From the cell containing the given text, extract its center point as (X, Y) coordinate. 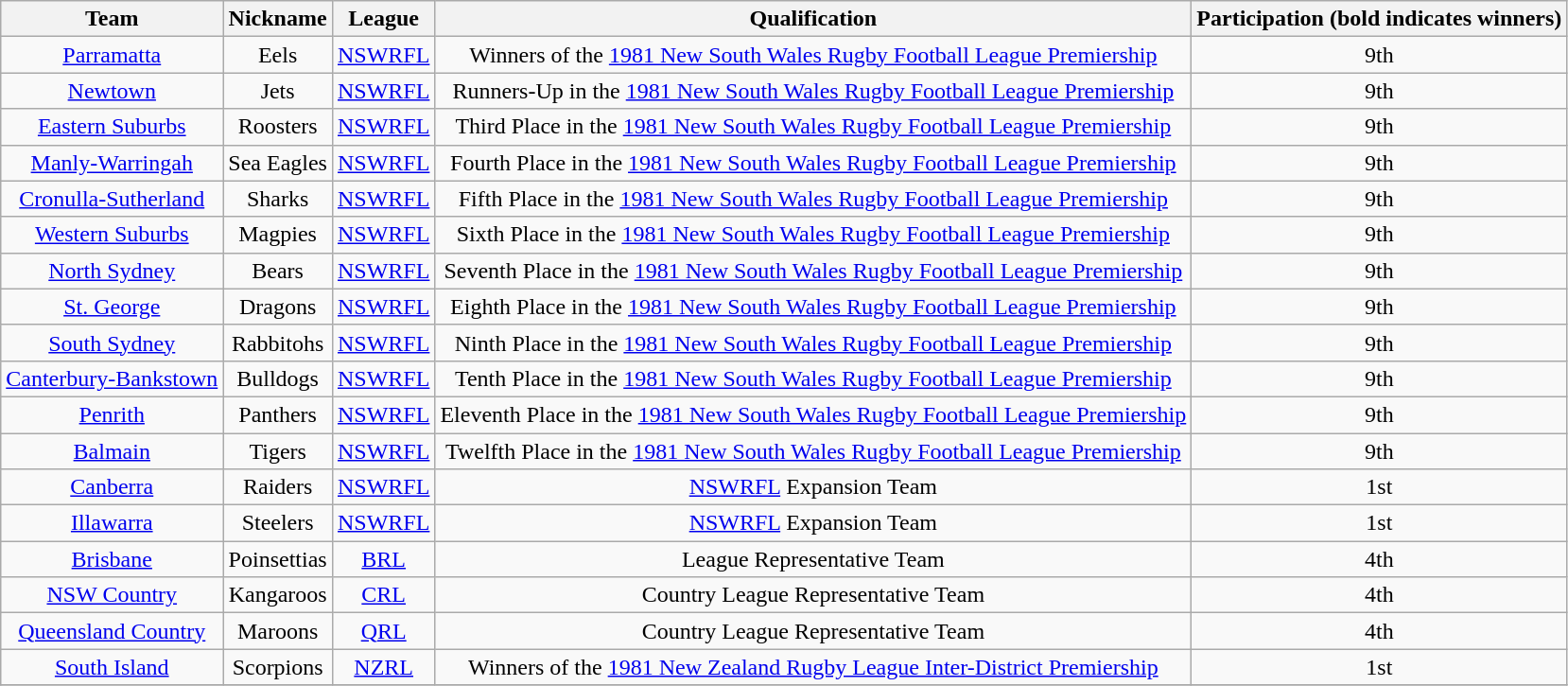
Kangaroos (278, 595)
Winners of the 1981 New South Wales Rugby Football League Premiership (813, 55)
Twelfth Place in the 1981 New South Wales Rugby Football League Premiership (813, 451)
Runners-Up in the 1981 New South Wales Rugby Football League Premiership (813, 91)
Fifth Place in the 1981 New South Wales Rugby Football League Premiership (813, 199)
Jets (278, 91)
Sharks (278, 199)
Eels (278, 55)
Team (112, 19)
NSW Country (112, 595)
QRL (383, 631)
BRL (383, 559)
Western Suburbs (112, 235)
Winners of the 1981 New Zealand Rugby League Inter-District Premiership (813, 667)
Cronulla-Sutherland (112, 199)
League (383, 19)
Raiders (278, 487)
Panthers (278, 414)
Seventh Place in the 1981 New South Wales Rugby Football League Premiership (813, 271)
Penrith (112, 414)
Ninth Place in the 1981 New South Wales Rugby Football League Premiership (813, 343)
Fourth Place in the 1981 New South Wales Rugby Football League Premiership (813, 163)
Magpies (278, 235)
North Sydney (112, 271)
Bears (278, 271)
Bulldogs (278, 378)
League Representative Team (813, 559)
CRL (383, 595)
Tigers (278, 451)
Queensland Country (112, 631)
Maroons (278, 631)
Canberra (112, 487)
Canterbury-Bankstown (112, 378)
Roosters (278, 127)
Eighth Place in the 1981 New South Wales Rugby Football League Premiership (813, 307)
Illawarra (112, 523)
NZRL (383, 667)
Tenth Place in the 1981 New South Wales Rugby Football League Premiership (813, 378)
Scorpions (278, 667)
South Island (112, 667)
Manly-Warringah (112, 163)
Poinsettias (278, 559)
St. George (112, 307)
Third Place in the 1981 New South Wales Rugby Football League Premiership (813, 127)
Sea Eagles (278, 163)
Rabbitohs (278, 343)
Qualification (813, 19)
South Sydney (112, 343)
Parramatta (112, 55)
Eleventh Place in the 1981 New South Wales Rugby Football League Premiership (813, 414)
Steelers (278, 523)
Eastern Suburbs (112, 127)
Brisbane (112, 559)
Dragons (278, 307)
Nickname (278, 19)
Newtown (112, 91)
Participation (bold indicates winners) (1379, 19)
Balmain (112, 451)
Sixth Place in the 1981 New South Wales Rugby Football League Premiership (813, 235)
